Extract the [X, Y] coordinate from the center of the cell holding the provided text.  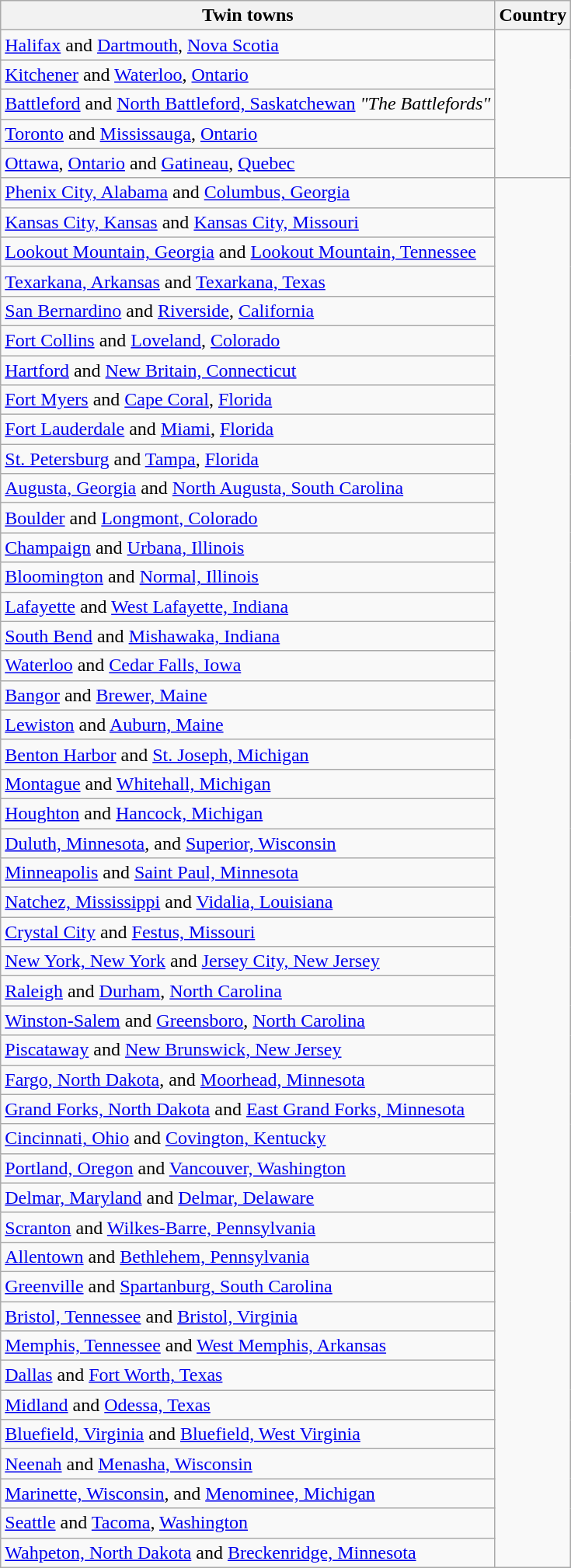
Memphis, Tennessee and West Memphis, Arkansas [248, 1346]
Fort Lauderdale and Miami, Florida [248, 429]
Minneapolis and Saint Paul, Minnesota [248, 873]
Portland, Oregon and Vancouver, Washington [248, 1168]
Toronto and Mississauga, Ontario [248, 134]
Lafayette and West Lafayette, Indiana [248, 607]
Fort Collins and Loveland, Colorado [248, 340]
Piscataway and New Brunswick, New Jersey [248, 1050]
Halifax and Dartmouth, Nova Scotia [248, 45]
Cincinnati, Ohio and Covington, Kentucky [248, 1139]
Delmar, Maryland and Delmar, Delaware [248, 1198]
Houghton and Hancock, Michigan [248, 813]
Midland and Odessa, Texas [248, 1405]
Duluth, Minnesota, and Superior, Wisconsin [248, 843]
Champaign and Urbana, Illinois [248, 548]
Montague and Whitehall, Michigan [248, 784]
Wahpeton, North Dakota and Breckenridge, Minnesota [248, 1552]
Augusta, Georgia and North Augusta, South Carolina [248, 488]
Hartford and New Britain, Connecticut [248, 370]
Boulder and Longmont, Colorado [248, 518]
Natchez, Mississippi and Vidalia, Louisiana [248, 902]
Raleigh and Durham, North Carolina [248, 991]
New York, New York and Jersey City, New Jersey [248, 961]
Dallas and Fort Worth, Texas [248, 1375]
Greenville and Spartanburg, South Carolina [248, 1286]
Ottawa, Ontario and Gatineau, Quebec [248, 163]
Allentown and Bethlehem, Pennsylvania [248, 1257]
Phenix City, Alabama and Columbus, Georgia [248, 193]
Lookout Mountain, Georgia and Lookout Mountain, Tennessee [248, 252]
Fort Myers and Cape Coral, Florida [248, 400]
Waterloo and Cedar Falls, Iowa [248, 666]
Texarkana, Arkansas and Texarkana, Texas [248, 281]
Twin towns [248, 16]
Bristol, Tennessee and Bristol, Virginia [248, 1316]
Scranton and Wilkes-Barre, Pennsylvania [248, 1227]
Winston-Salem and Greensboro, North Carolina [248, 1020]
Kitchener and Waterloo, Ontario [248, 75]
Fargo, North Dakota, and Moorhead, Minnesota [248, 1080]
Benton Harbor and St. Joseph, Michigan [248, 754]
Seattle and Tacoma, Washington [248, 1523]
South Bend and Mishawaka, Indiana [248, 636]
St. Petersburg and Tampa, Florida [248, 459]
Bluefield, Virginia and Bluefield, West Virginia [248, 1434]
Crystal City and Festus, Missouri [248, 932]
Marinette, Wisconsin, and Menominee, Michigan [248, 1493]
Kansas City, Kansas and Kansas City, Missouri [248, 222]
Battleford and North Battleford, Saskatchewan "The Battlefords" [248, 104]
Bloomington and Normal, Illinois [248, 577]
Country [533, 16]
San Bernardino and Riverside, California [248, 311]
Neenah and Menasha, Wisconsin [248, 1464]
Bangor and Brewer, Maine [248, 695]
Lewiston and Auburn, Maine [248, 725]
Grand Forks, North Dakota and East Grand Forks, Minnesota [248, 1109]
